Detect which cell encompasses the target text, then output its (X, Y) center coordinate. 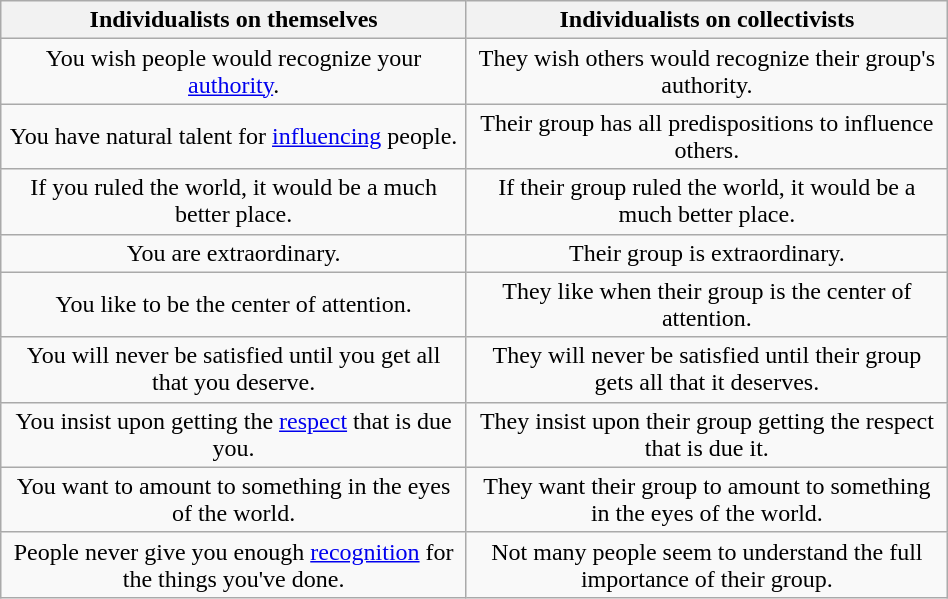
You like to be the center of attention. (234, 304)
Individualists on themselves (234, 20)
They like when their group is the center of attention. (706, 304)
They insist upon their group getting the respect that is due it. (706, 434)
You have natural talent for influencing people. (234, 136)
You will never be satisfied until you get all that you deserve. (234, 370)
Not many people seem to understand the full importance of their group. (706, 564)
Individualists on collectivists (706, 20)
They want their group to amount to something in the eyes of the world. (706, 500)
If you ruled the world, it would be a much better place. (234, 202)
Their group has all predispositions to influence others. (706, 136)
People never give you enough recognition for the things you've done. (234, 564)
Their group is extraordinary. (706, 253)
If their group ruled the world, it would be a much better place. (706, 202)
You insist upon getting the respect that is due you. (234, 434)
They will never be satisfied until their group gets all that it deserves. (706, 370)
You want to amount to something in the eyes of the world. (234, 500)
You are extraordinary. (234, 253)
They wish others would recognize their group's authority. (706, 72)
You wish people would recognize your authority. (234, 72)
